Determine the (x, y) coordinate at the center of the cell enclosing the given text.  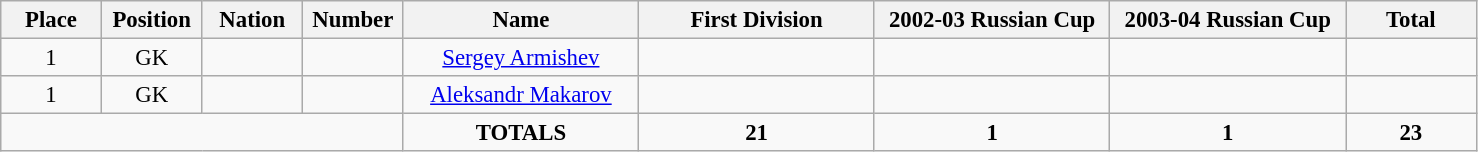
21 (757, 133)
Aleksandr Makarov (521, 95)
Sergey Armishev (521, 58)
Name (521, 20)
Position (152, 20)
Nation (252, 20)
First Division (757, 20)
2003-04 Russian Cup (1228, 20)
2002-03 Russian Cup (992, 20)
TOTALS (521, 133)
Number (354, 20)
23 (1412, 133)
Total (1412, 20)
Place (52, 20)
